Extract the (X, Y) coordinate from the center of the cell holding the provided text.  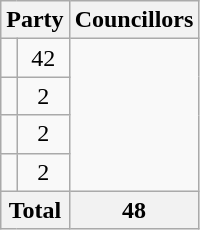
Councillors (134, 20)
48 (134, 210)
Party (35, 20)
Total (35, 210)
42 (43, 58)
